Find where the given text appears and provide that cell's center as [X, Y] coordinate. 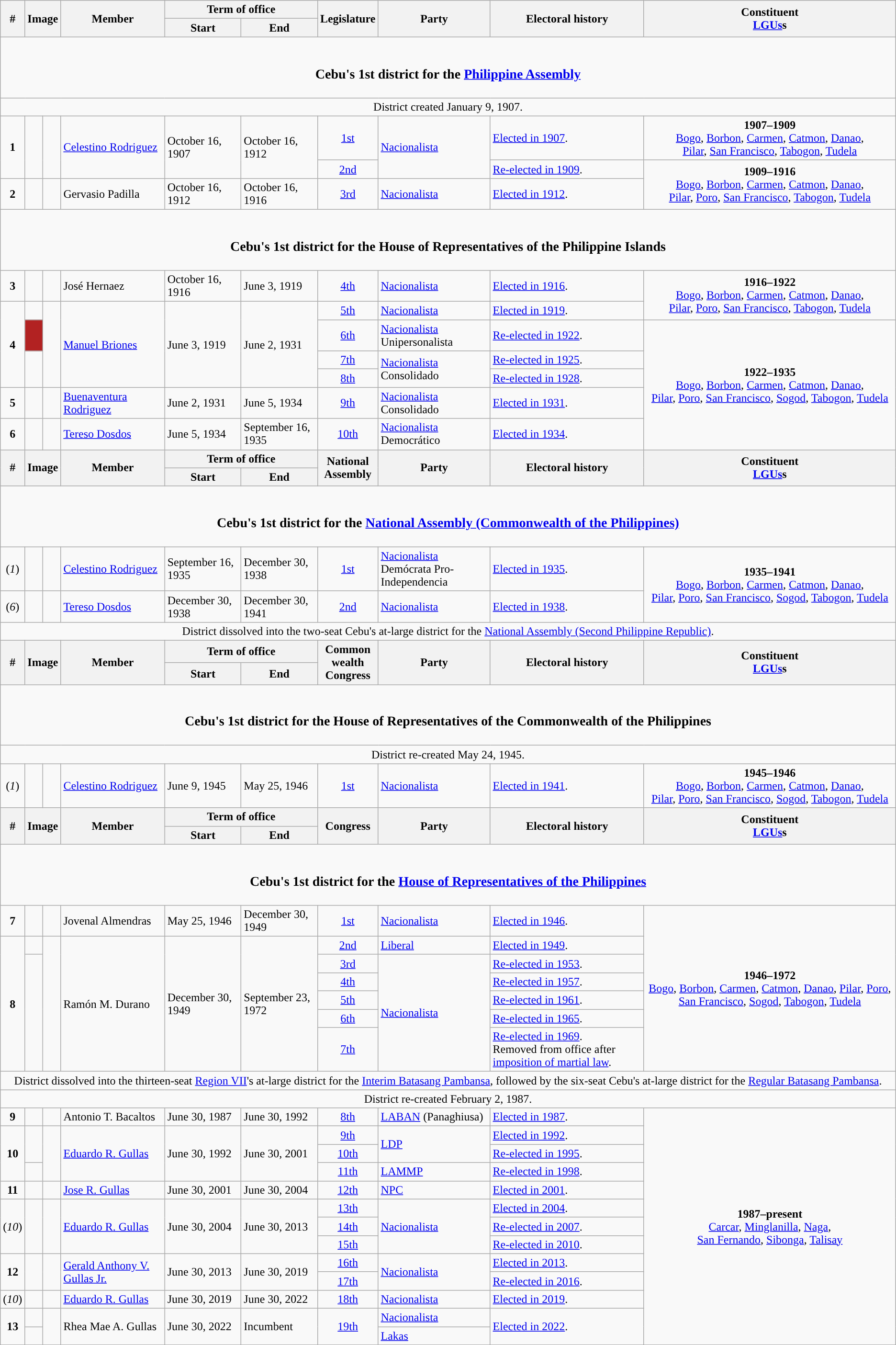
2 [12, 193]
Elected in 1916. [567, 286]
Cebu's 1st district for the House of Representatives of the Commonwealth of the Philippines [448, 715]
Re-elected in 1957. [567, 982]
Cebu's 1st district for the House of Representatives of the Philippine Islands [448, 239]
June 9, 1945 [203, 786]
LAMMP [434, 1172]
Elected in 1992. [567, 1135]
Re-elected in 1961. [567, 1000]
(6) [12, 606]
12 [12, 1272]
Re-elected in 2007. [567, 1226]
Manuel Briones [113, 345]
15th [347, 1244]
6 [12, 434]
District re-created May 24, 1945. [448, 755]
September 23, 1972 [280, 1004]
Re-elected in 1969.Removed from office after imposition of martial law. [567, 1050]
Elected in 1987. [567, 1117]
13 [12, 1327]
16th [347, 1263]
Legislature [347, 19]
1935–1941Bogo, Borbon, Carmen, Catmon, Danao, Pilar, Poro, San Francisco, Sogod, Tabogon, Tudela [770, 584]
Lakas [434, 1336]
1907–1909Bogo, Borbon, Carmen, Catmon, Danao, Pilar, San Francisco, Tabogon, Tudela [770, 138]
11 [12, 1190]
District dissolved into the two-seat Cebu's at-large district for the National Assembly (Second Philippine Republic). [448, 631]
Congress [347, 826]
José Hernaez [113, 286]
Re-elected in 1922. [567, 335]
LDP [434, 1144]
Re-elected in 1998. [567, 1172]
Elected in 2019. [567, 1299]
9 [12, 1117]
12th [347, 1190]
October 16, 1907 [203, 147]
Elected in 1946. [567, 920]
NacionalistaUnipersonalista [434, 335]
June 30, 1987 [203, 1117]
Elected in 1912. [567, 193]
1916–1922Bogo, Borbon, Carmen, Catmon, Danao, Pilar, Poro, San Francisco, Tabogon, Tudela [770, 295]
CommonwealthCongress [347, 663]
Elected in 2013. [567, 1263]
Re-elected in 1965. [567, 1018]
December 30, 1941 [280, 606]
NPC [434, 1190]
Elected in 1941. [567, 786]
Cebu's 1st district for the National Assembly (Commonwealth of the Philippines) [448, 516]
Elected in 1934. [567, 434]
1922–1935Bogo, Borbon, Carmen, Catmon, Danao, Pilar, Poro, San Francisco, Sogod, Tabogon, Tudela [770, 385]
1 [12, 147]
Re-elected in 1995. [567, 1153]
Elected in 1938. [567, 606]
NacionalistaDemocrático [434, 434]
Cebu's 1st district for the House of Representatives of the Philippines [448, 874]
District re-created February 2, 1987. [448, 1099]
Elected in 1919. [567, 311]
3 [12, 286]
LABAN (Panaghiusa) [434, 1117]
13th [347, 1208]
Gervasio Padilla [113, 193]
District created January 9, 1907. [448, 107]
Elected in 2001. [567, 1190]
Antonio T. Bacaltos [113, 1117]
17th [347, 1281]
10 [12, 1153]
Jovenal Almendras [113, 920]
1987–presentCarcar, Minglanilla, Naga, San Fernando, Sibonga, Talisay [770, 1227]
Elected in 2004. [567, 1208]
Buenaventura Rodriguez [113, 403]
11th [347, 1172]
Elected in 1949. [567, 945]
Elected in 1907. [567, 138]
8 [12, 1004]
Elected in 1931. [567, 403]
1945–1946Bogo, Borbon, Carmen, Catmon, Danao, Pilar, Poro, San Francisco, Sogod, Tabogon, Tudela [770, 786]
1909–1916Bogo, Borbon, Carmen, Catmon, Danao, Pilar, Poro, San Francisco, Tabogon, Tudela [770, 185]
Incumbent [280, 1327]
Re-elected in 1909. [567, 169]
Re-elected in 1925. [567, 360]
Ramón M. Durano [113, 1004]
Re-elected in 2010. [567, 1244]
5 [12, 403]
19th [347, 1327]
Re-elected in 2016. [567, 1281]
7 [12, 920]
1946–1972Bogo, Borbon, Carmen, Catmon, Danao, Pilar, Poro, San Francisco, Sogod, Tabogon, Tudela [770, 988]
Elected in 2022. [567, 1327]
Re-elected in 1928. [567, 378]
Jose R. Gullas [113, 1190]
Cebu's 1st district for the Philippine Assembly [448, 67]
Gerald Anthony V. Gullas Jr. [113, 1272]
Rhea Mae A. Gullas [113, 1327]
NacionalistaDemócrata Pro-Independencia [434, 569]
14th [347, 1226]
Liberal [434, 945]
NationalAssembly [347, 468]
Elected in 1935. [567, 569]
Re-elected in 1953. [567, 963]
18th [347, 1299]
4 [12, 345]
